Locate the cell with the specified text and output its (x, y) center coordinate. 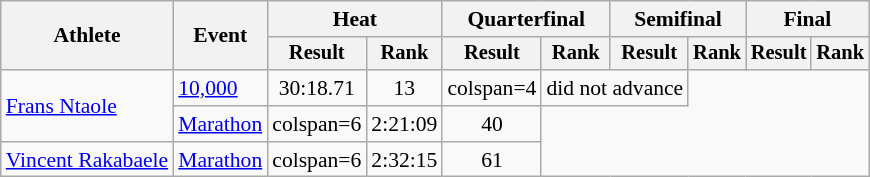
colspan=4 (492, 88)
Athlete (87, 36)
40 (492, 124)
2:21:09 (404, 124)
colspan=6 (316, 124)
Final (808, 19)
10,000 (220, 88)
Event (220, 36)
Heat (354, 19)
Marathon (220, 124)
30:18.71 (316, 88)
did not advance (614, 88)
13 (404, 88)
Frans Ntaole (87, 106)
Quarterfinal (526, 19)
Semifinal (678, 19)
